Return (X, Y) of the center of cell containing provided text 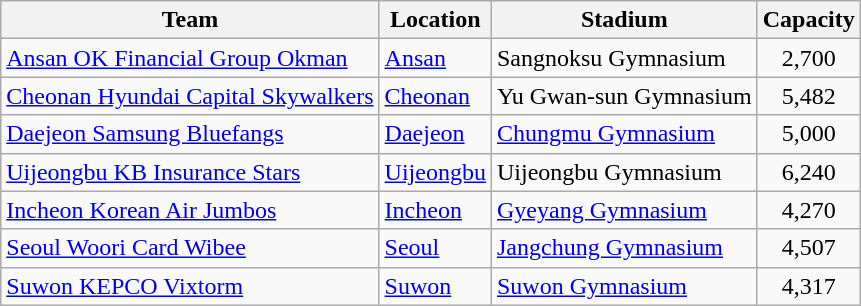
Sangnoksu Gymnasium (624, 58)
Yu Gwan-sun Gymnasium (624, 96)
Uijeongbu (435, 172)
Seoul Woori Card Wibee (190, 248)
Suwon Gymnasium (624, 286)
4,317 (808, 286)
Suwon (435, 286)
Team (190, 20)
5,482 (808, 96)
Chungmu Gymnasium (624, 134)
2,700 (808, 58)
4,270 (808, 210)
Ansan OK Financial Group Okman (190, 58)
5,000 (808, 134)
Ansan (435, 58)
Uijeongbu Gymnasium (624, 172)
Incheon (435, 210)
Seoul (435, 248)
Location (435, 20)
Cheonan Hyundai Capital Skywalkers (190, 96)
Daejeon Samsung Bluefangs (190, 134)
Cheonan (435, 96)
Uijeongbu KB Insurance Stars (190, 172)
Incheon Korean Air Jumbos (190, 210)
Jangchung Gymnasium (624, 248)
Gyeyang Gymnasium (624, 210)
Daejeon (435, 134)
Suwon KEPCO Vixtorm (190, 286)
4,507 (808, 248)
Stadium (624, 20)
Capacity (808, 20)
6,240 (808, 172)
